Find where the given text appears and provide that cell's center as [x, y] coordinate. 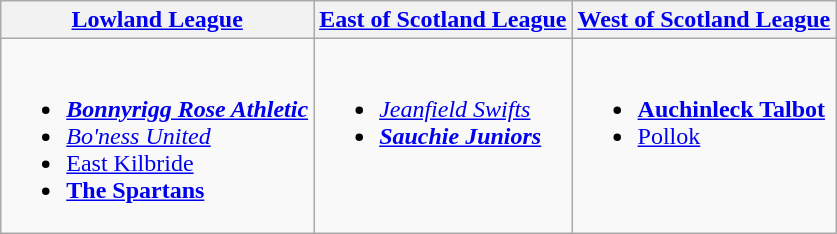
West of Scotland League [704, 20]
Lowland League [158, 20]
Jeanfield SwiftsSauchie Juniors [443, 136]
East of Scotland League [443, 20]
Auchinleck TalbotPollok [704, 136]
Bonnyrigg Rose AthleticBo'ness UnitedEast KilbrideThe Spartans [158, 136]
